Scan for the cell matching the given text and deliver its [x, y] coordinate at center. 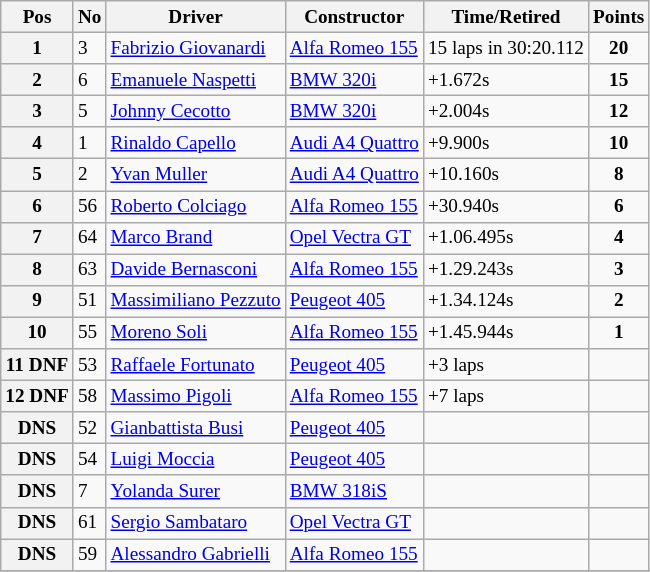
+7 laps [506, 396]
9 [38, 301]
+1.672s [506, 80]
Roberto Colciago [196, 206]
Points [619, 17]
Johnny Cecotto [196, 111]
56 [90, 206]
Marco Brand [196, 238]
61 [90, 523]
+10.160s [506, 175]
11 DNF [38, 365]
+1.45.944s [506, 333]
Emanuele Naspetti [196, 80]
Yolanda Surer [196, 491]
BMW 318iS [354, 491]
12 [619, 111]
Massimiliano Pezzuto [196, 301]
Luigi Moccia [196, 460]
Gianbattista Busi [196, 428]
Pos [38, 17]
Rinaldo Capello [196, 143]
63 [90, 270]
+3 laps [506, 365]
Time/Retired [506, 17]
52 [90, 428]
51 [90, 301]
+1.34.124s [506, 301]
58 [90, 396]
+2.004s [506, 111]
64 [90, 238]
54 [90, 460]
Sergio Sambataro [196, 523]
15 [619, 80]
Massimo Pigoli [196, 396]
Constructor [354, 17]
Davide Bernasconi [196, 270]
55 [90, 333]
+9.900s [506, 143]
Alessandro Gabrielli [196, 554]
+1.06.495s [506, 238]
20 [619, 48]
Driver [196, 17]
12 DNF [38, 396]
Yvan Muller [196, 175]
+30.940s [506, 206]
+1.29.243s [506, 270]
Moreno Soli [196, 333]
Raffaele Fortunato [196, 365]
53 [90, 365]
No [90, 17]
15 laps in 30:20.112 [506, 48]
59 [90, 554]
Fabrizio Giovanardi [196, 48]
